Extract the (X, Y) coordinate from the center of the cell holding the provided text.  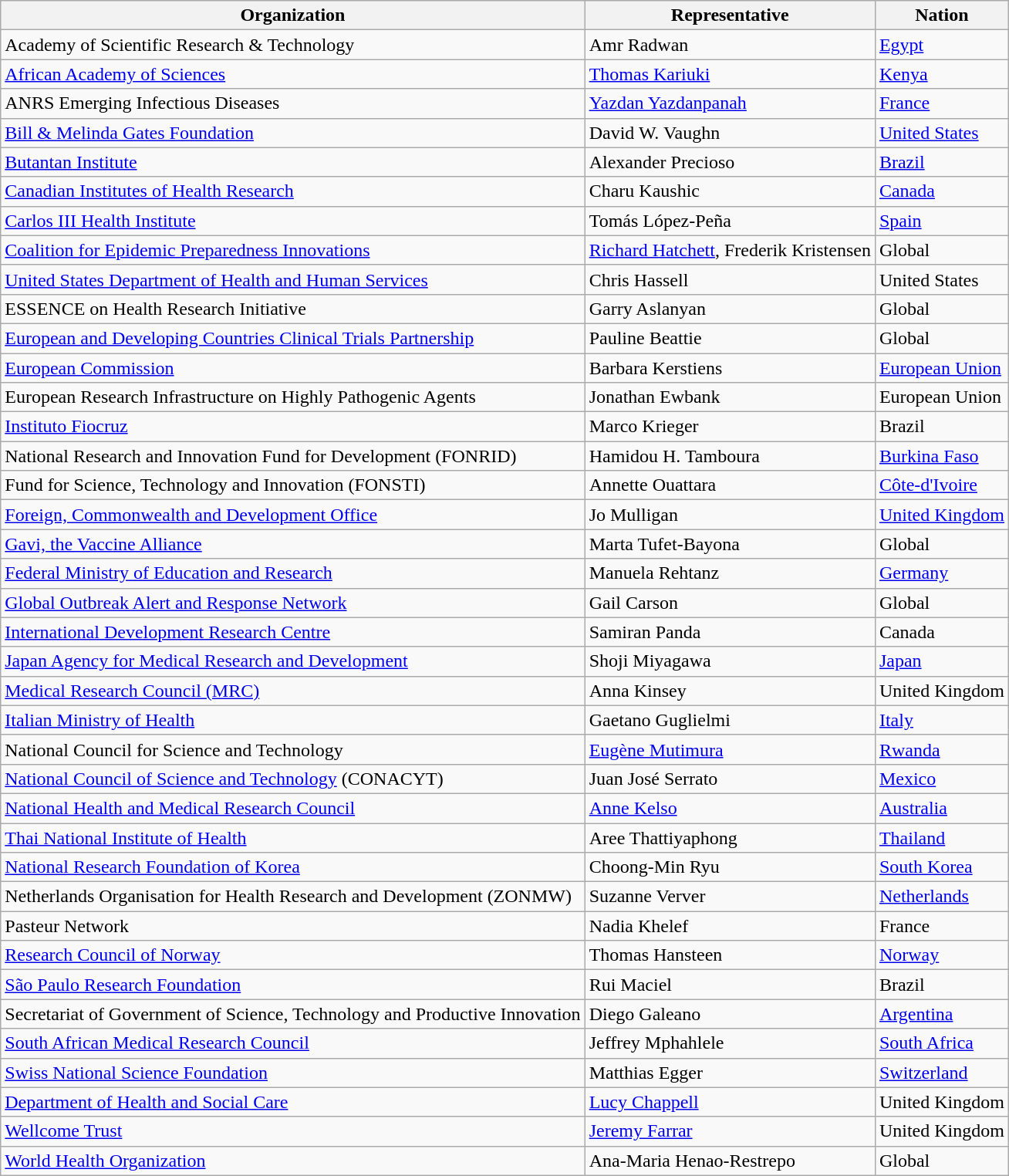
National Research and Innovation Fund for Development (FONRID) (293, 456)
South Africa (941, 1043)
Rwanda (941, 749)
Jonathan Ewbank (730, 397)
Secretariat of Government of Science, Technology and Productive Innovation (293, 1014)
Anne Kelso (730, 808)
Pauline Beattie (730, 338)
Fund for Science, Technology and Innovation (FONSTI) (293, 485)
ANRS Emerging Infectious Diseases (293, 103)
Japan Agency for Medical Research and Development (293, 661)
Barbara Kerstiens (730, 368)
Burkina Faso (941, 456)
European Research Infrastructure on Highly Pathogenic Agents (293, 397)
Aree Thattiyaphong (730, 837)
Department of Health and Social Care (293, 1102)
National Health and Medical Research Council (293, 808)
Anna Kinsey (730, 691)
Egypt (941, 45)
Jeffrey Mphahlele (730, 1043)
Charu Kaushic (730, 191)
Norway (941, 955)
Annette Ouattara (730, 485)
Netherlands (941, 897)
European and Developing Countries Clinical Trials Partnership (293, 338)
Marta Tufet-Bayona (730, 544)
Amr Radwan (730, 45)
Yazdan Yazdanpanah (730, 103)
Lucy Chappell (730, 1102)
Swiss National Science Foundation (293, 1073)
São Paulo Research Foundation (293, 985)
Japan (941, 661)
Ana-Maria Henao-Restrepo (730, 1161)
Carlos III Health Institute (293, 221)
Gavi, the Vaccine Alliance (293, 544)
Coalition for Epidemic Preparedness Innovations (293, 250)
Spain (941, 221)
Global Outbreak Alert and Response Network (293, 603)
Samiran Panda (730, 632)
Instituto Fiocruz (293, 427)
South African Medical Research Council (293, 1043)
National Council of Science and Technology (CONACYT) (293, 779)
Jeremy Farrar (730, 1131)
Hamidou H. Tamboura (730, 456)
Thai National Institute of Health (293, 837)
Butantan Institute (293, 162)
Thailand (941, 837)
Gail Carson (730, 603)
ESSENCE on Health Research Initiative (293, 309)
South Korea (941, 867)
Pasteur Network (293, 926)
World Health Organization (293, 1161)
Kenya (941, 74)
Alexander Precioso (730, 162)
Organization (293, 15)
Chris Hassell (730, 279)
Eugène Mutimura (730, 749)
Manuela Rehtanz (730, 573)
Gaetano Guglielmi (730, 720)
International Development Research Centre (293, 632)
Representative (730, 15)
Jo Mulligan (730, 515)
Mexico (941, 779)
Diego Galeano (730, 1014)
Wellcome Trust (293, 1131)
Marco Krieger (730, 427)
Nation (941, 15)
Matthias Egger (730, 1073)
Federal Ministry of Education and Research (293, 573)
David W. Vaughn (730, 133)
Academy of Scientific Research & Technology (293, 45)
Rui Maciel (730, 985)
Research Council of Norway (293, 955)
Juan José Serrato (730, 779)
National Research Foundation of Korea (293, 867)
Switzerland (941, 1073)
Italy (941, 720)
Choong-Min Ryu (730, 867)
Bill & Melinda Gates Foundation (293, 133)
Netherlands Organisation for Health Research and Development (ZONMW) (293, 897)
Foreign, Commonwealth and Development Office (293, 515)
Italian Ministry of Health (293, 720)
Argentina (941, 1014)
Thomas Kariuki (730, 74)
European Commission (293, 368)
Garry Aslanyan (730, 309)
Tomás López-Peña (730, 221)
Australia (941, 808)
Nadia Khelef (730, 926)
Suzanne Verver (730, 897)
Medical Research Council (MRC) (293, 691)
Shoji Miyagawa (730, 661)
National Council for Science and Technology (293, 749)
Thomas Hansteen (730, 955)
Richard Hatchett, Frederik Kristensen (730, 250)
Germany (941, 573)
Côte-d'Ivoire (941, 485)
African Academy of Sciences (293, 74)
Canadian Institutes of Health Research (293, 191)
United States Department of Health and Human Services (293, 279)
